Locate the cell with the specified text and output its (x, y) center coordinate. 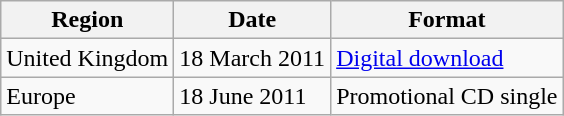
18 June 2011 (252, 96)
Date (252, 20)
Region (88, 20)
Format (447, 20)
18 March 2011 (252, 58)
Digital download (447, 58)
United Kingdom (88, 58)
Promotional CD single (447, 96)
Europe (88, 96)
